Search for the cell housing the specified text and yield its (x, y) center coordinate. 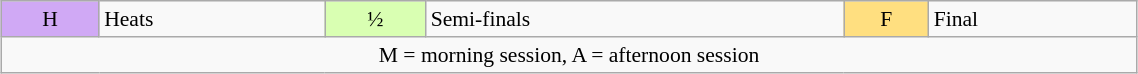
Heats (212, 19)
F (886, 19)
Semi-finals (636, 19)
M = morning session, A = afternoon session (569, 54)
½ (375, 19)
H (50, 19)
Final (1033, 19)
